Identify which cell holds the provided text, then report its (X, Y) central coordinate. 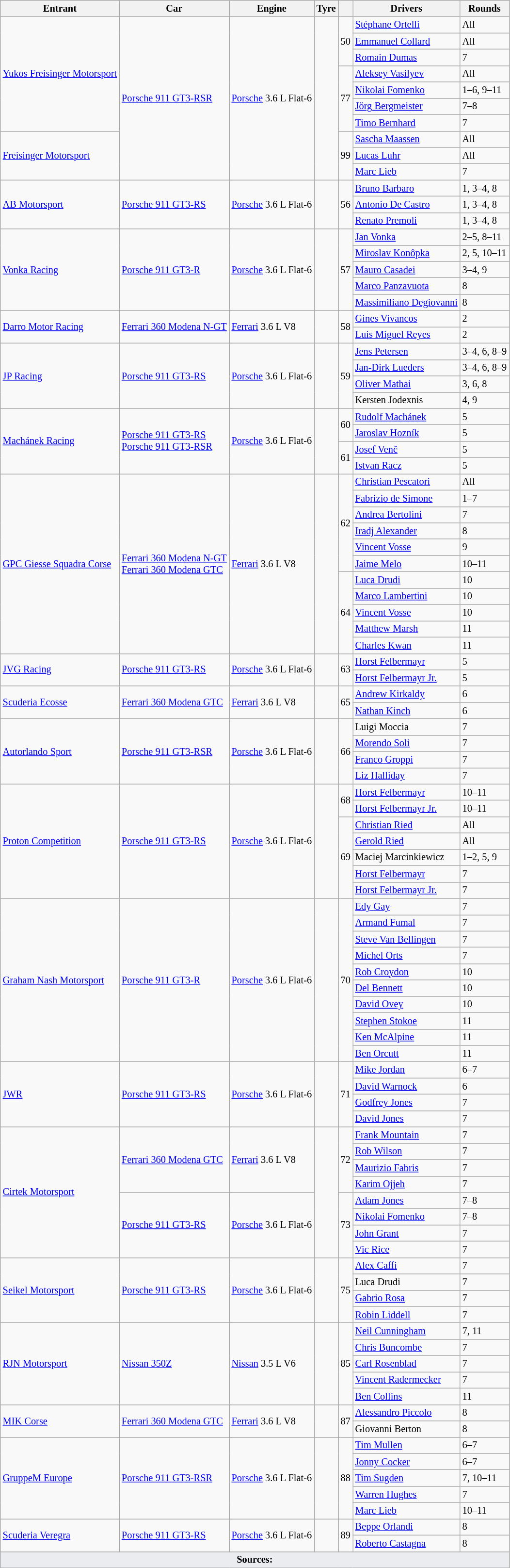
Massimiliano Degiovanni (406, 302)
Adam Jones (406, 1200)
61 (346, 457)
2–5, 8–11 (485, 237)
Vonka Racing (60, 270)
Jan Vonka (406, 237)
John Grant (406, 1233)
Entrant (60, 8)
4, 9 (485, 400)
David Ovey (406, 1004)
Roberto Castagna (406, 1543)
Jaroslav Hozník (406, 433)
Proton Competition (60, 841)
9 (485, 547)
Drivers (406, 8)
77 (346, 98)
Darro Motor Racing (60, 327)
Lucas Luhr (406, 155)
Bruno Barbaro (406, 188)
JWR (60, 1094)
Yukos Freisinger Motorsport (60, 74)
JP Racing (60, 376)
Neil Cunningham (406, 1331)
Ben Collins (406, 1396)
Emmanuel Collard (406, 41)
Jan-Dirk Lueders (406, 368)
70 (346, 980)
1–2, 5, 9 (485, 857)
Jens Petersen (406, 351)
Seikel Motorsport (60, 1290)
Scuderia Ecosse (60, 702)
GPC Giesse Squadra Corse (60, 563)
1–6, 9–11 (485, 90)
Sascha Maassen (406, 139)
Edy Gay (406, 906)
Stephen Stokoe (406, 1021)
Mauro Casadei (406, 270)
89 (346, 1535)
Mike Jordan (406, 1070)
Nissan 350Z (175, 1363)
88 (346, 1478)
Cirtek Motorsport (60, 1192)
Nathan Kinch (406, 711)
Robin Liddell (406, 1315)
Machánek Racing (60, 441)
Rob Croydon (406, 972)
Gines Vivancos (406, 319)
Aleksey Vasilyev (406, 74)
Sources: (255, 1560)
David Jones (406, 1119)
62 (346, 523)
Scuderia Veregra (60, 1535)
Rob Wilson (406, 1151)
Vic Rice (406, 1249)
Del Bennett (406, 988)
Ken McAlpine (406, 1037)
Iradj Alexander (406, 531)
Andrew Kirkaldy (406, 694)
99 (346, 155)
Car (175, 8)
7, 10–11 (485, 1478)
85 (346, 1363)
66 (346, 751)
Alessandro Piccolo (406, 1413)
Charles Kwan (406, 645)
Gerold Ried (406, 841)
65 (346, 702)
Oliver Mathai (406, 384)
Marco Lambertini (406, 596)
87 (346, 1421)
Andrea Bertolini (406, 515)
Karim Ojjeh (406, 1184)
Jaime Melo (406, 564)
50 (346, 41)
3, 6, 8 (485, 384)
David Warnock (406, 1086)
Alex Caffi (406, 1266)
1–7 (485, 498)
Warren Hughes (406, 1494)
59 (346, 376)
Morendo Soli (406, 743)
Maciej Marcinkiewicz (406, 857)
Timo Bernhard (406, 123)
AB Motorsport (60, 205)
63 (346, 670)
Porsche 911 GT3-RSPorsche 911 GT3-RSR (175, 441)
Vincent Radermecker (406, 1380)
Luis Miguel Reyes (406, 335)
64 (346, 612)
Jörg Bergmeister (406, 106)
Tyre (326, 8)
2, 5, 10–11 (485, 253)
Marco Panzavuota (406, 286)
Chris Buncombe (406, 1347)
Romain Dumas (406, 57)
Miroslav Konôpka (406, 253)
Freisinger Motorsport (60, 155)
Jonny Cocker (406, 1462)
Antonio De Castro (406, 204)
Autorlando Sport (60, 751)
Ben Orcutt (406, 1053)
Godfrey Jones (406, 1102)
RJN Motorsport (60, 1363)
Nissan 3.5 L V6 (271, 1363)
71 (346, 1094)
Josef Venč (406, 449)
68 (346, 800)
Armand Fumal (406, 923)
Ferrari 360 Modena N-GTFerrari 360 Modena GTC (175, 563)
Graham Nash Motorsport (60, 980)
Christian Pescatori (406, 482)
Tim Sugden (406, 1478)
MIK Corse (60, 1421)
Fabrizio de Simone (406, 498)
57 (346, 270)
Matthew Marsh (406, 629)
GruppeM Europe (60, 1478)
Christian Ried (406, 825)
58 (346, 327)
7, 11 (485, 1331)
Kersten Jodexnis (406, 400)
60 (346, 425)
Michel Orts (406, 955)
Istvan Racz (406, 466)
Beppe Orlandi (406, 1527)
73 (346, 1225)
Tim Mullen (406, 1445)
Steve Van Bellingen (406, 939)
Frank Mountain (406, 1135)
Engine (271, 8)
Renato Premoli (406, 221)
Rounds (485, 8)
Luigi Moccia (406, 727)
Stéphane Ortelli (406, 25)
75 (346, 1290)
Rudolf Machánek (406, 417)
JVG Racing (60, 670)
Carl Rosenblad (406, 1364)
Gabrio Rosa (406, 1298)
Franco Groppi (406, 760)
72 (346, 1160)
69 (346, 857)
3–4, 9 (485, 270)
Maurizio Fabris (406, 1168)
Ferrari 360 Modena N-GT (175, 327)
56 (346, 205)
Giovanni Berton (406, 1429)
Liz Halliday (406, 776)
